Scan for the cell matching the given text and deliver its (x, y) coordinate at center. 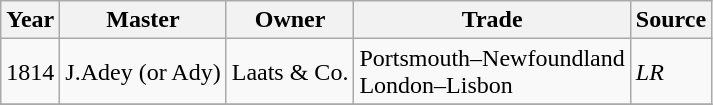
Source (670, 20)
Portsmouth–NewfoundlandLondon–Lisbon (492, 72)
J.Adey (or Ady) (143, 72)
LR (670, 72)
Year (30, 20)
Owner (290, 20)
Master (143, 20)
Laats & Co. (290, 72)
Trade (492, 20)
1814 (30, 72)
